Find where the given text appears and provide that cell's center as [X, Y] coordinate. 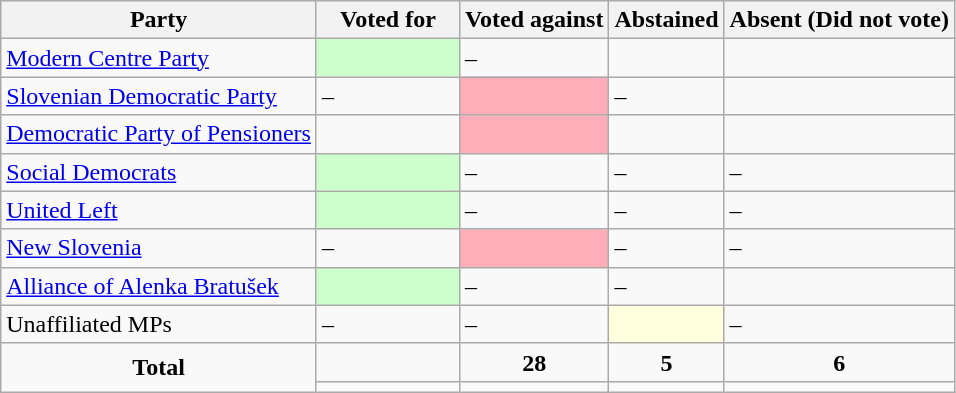
Modern Centre Party [159, 58]
Slovenian Democratic Party [159, 96]
Democratic Party of Pensioners [159, 134]
Abstained [666, 20]
United Left [159, 210]
Voted against [534, 20]
Unaffiliated MPs [159, 324]
6 [839, 362]
5 [666, 362]
Party [159, 20]
28 [534, 362]
Social Democrats [159, 172]
Alliance of Alenka Bratušek [159, 286]
Voted for [388, 20]
Absent (Did not vote) [839, 20]
New Slovenia [159, 248]
Total [159, 368]
